Extract the [X, Y] coordinate from the center of the cell holding the provided text.  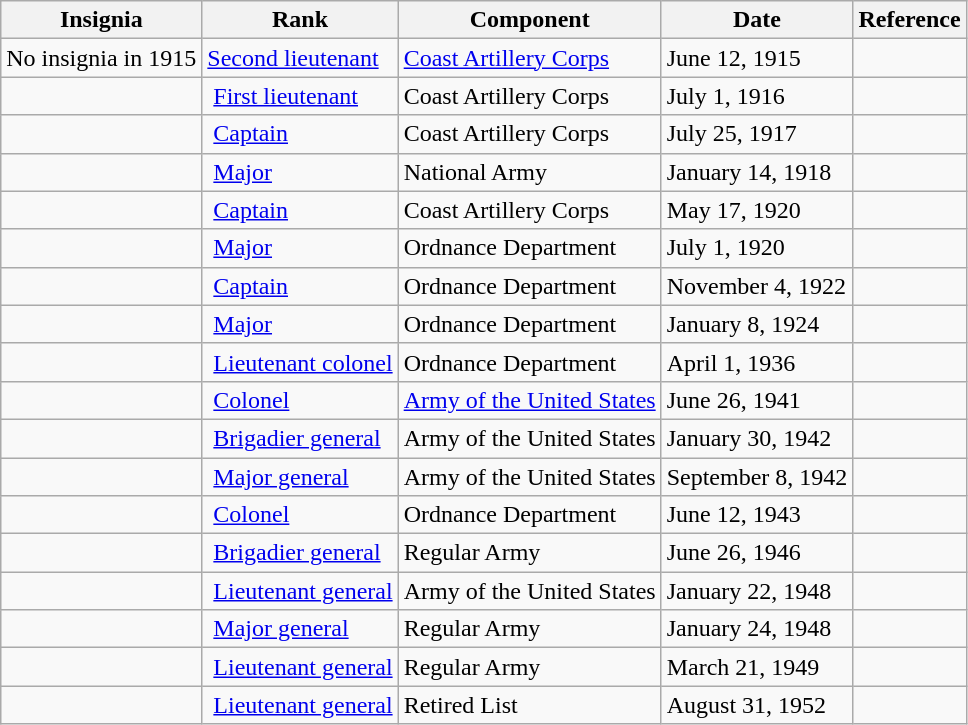
January 24, 1948 [757, 629]
Second lieutenant [300, 58]
Rank [300, 20]
Insignia [102, 20]
January 8, 1924 [757, 324]
June 26, 1941 [757, 400]
June 26, 1946 [757, 553]
March 21, 1949 [757, 667]
June 12, 1943 [757, 515]
April 1, 1936 [757, 362]
No insignia in 1915 [102, 58]
September 8, 1942 [757, 477]
First lieutenant [300, 96]
Reference [910, 20]
Component [530, 20]
January 22, 1948 [757, 591]
January 30, 1942 [757, 438]
July 1, 1916 [757, 96]
May 17, 1920 [757, 210]
Date [757, 20]
Retired List [530, 705]
Lieutenant colonel [300, 362]
August 31, 1952 [757, 705]
July 25, 1917 [757, 134]
November 4, 1922 [757, 286]
January 14, 1918 [757, 172]
June 12, 1915 [757, 58]
National Army [530, 172]
July 1, 1920 [757, 248]
